Determine the [x, y] coordinate at the center of the cell enclosing the given text.  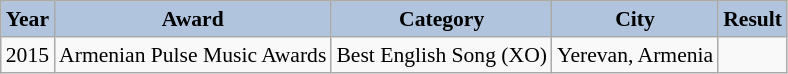
City [635, 19]
Best English Song (XO) [442, 55]
Armenian Pulse Music Awards [192, 55]
2015 [28, 55]
Year [28, 19]
Category [442, 19]
Yerevan, Armenia [635, 55]
Award [192, 19]
Result [752, 19]
